Output the (X, Y) coordinate of the center of the cell containing the given text.  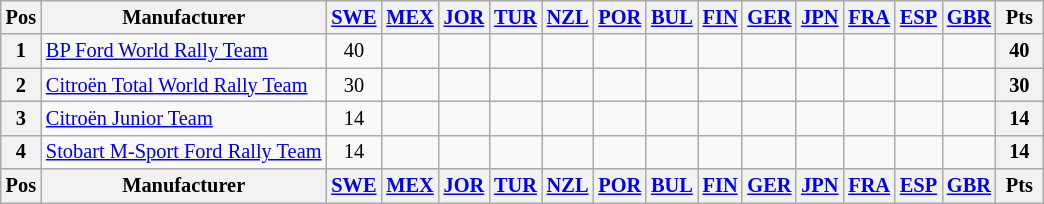
BP Ford World Rally Team (184, 51)
3 (21, 118)
1 (21, 51)
4 (21, 152)
Stobart M-Sport Ford Rally Team (184, 152)
2 (21, 85)
Citroën Total World Rally Team (184, 85)
Citroën Junior Team (184, 118)
